Output the (X, Y) coordinate of the center of the cell containing the given text.  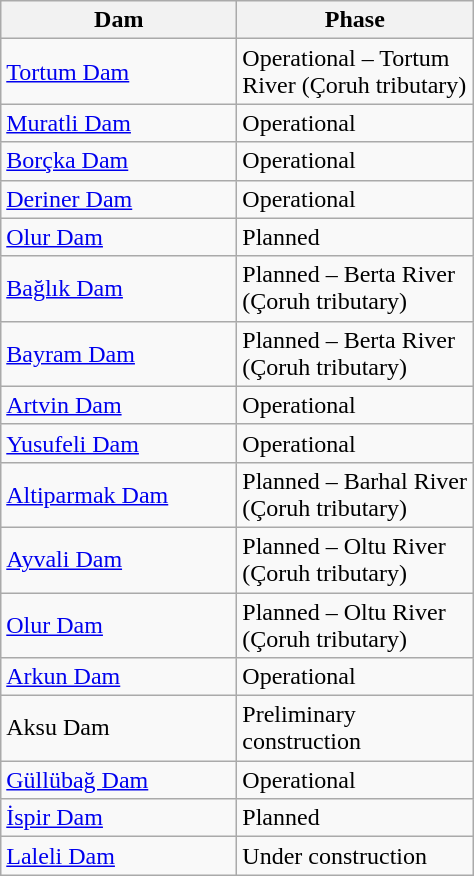
Aksu Dam (119, 728)
Muratli Dam (119, 123)
Bağlık Dam (119, 288)
Ayvali Dam (119, 560)
Tortum Dam (119, 72)
Yusufeli Dam (119, 443)
Phase (355, 20)
Under construction (355, 856)
İspir Dam (119, 818)
Bayram Dam (119, 354)
Planned – Barhal River (Çoruh tributary) (355, 494)
Deriner Dam (119, 199)
Dam (119, 20)
Operational – Tortum River (Çoruh tributary) (355, 72)
Laleli Dam (119, 856)
Güllübağ Dam (119, 780)
Arkun Dam (119, 677)
Borçka Dam (119, 161)
Preliminary construction (355, 728)
Artvin Dam (119, 405)
Altiparmak Dam (119, 494)
